Scan for the cell matching the given text and deliver its [x, y] coordinate at center. 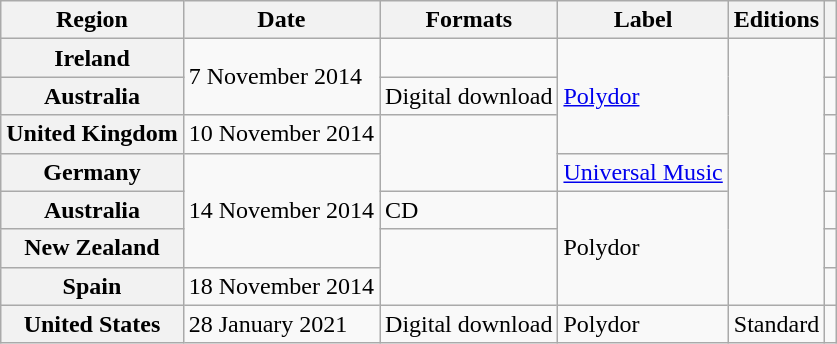
Standard [776, 324]
Spain [92, 286]
10 November 2014 [281, 134]
28 January 2021 [281, 324]
14 November 2014 [281, 210]
Editions [776, 20]
18 November 2014 [281, 286]
Ireland [92, 58]
CD [469, 210]
New Zealand [92, 248]
Universal Music [643, 172]
Region [92, 20]
Date [281, 20]
Label [643, 20]
United States [92, 324]
United Kingdom [92, 134]
Formats [469, 20]
Germany [92, 172]
7 November 2014 [281, 77]
